Find where the given text appears and provide that cell's center as [X, Y] coordinate. 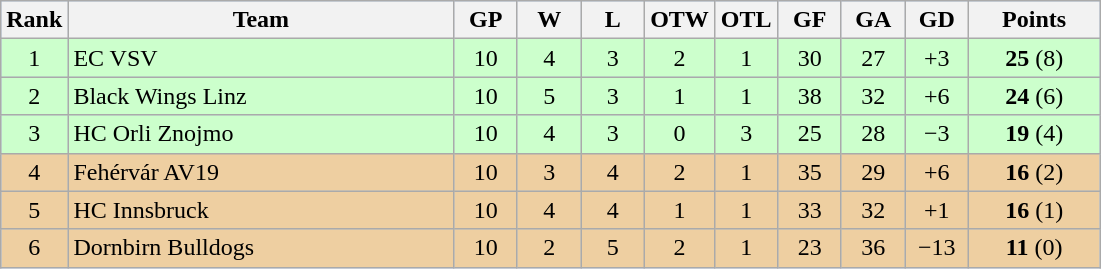
GA [873, 20]
27 [873, 58]
−13 [937, 248]
16 (1) [1034, 210]
6 [34, 248]
OTL [746, 20]
28 [873, 134]
36 [873, 248]
Fehérvár AV19 [261, 172]
16 (2) [1034, 172]
Dornbirn Bulldogs [261, 248]
GD [937, 20]
19 (4) [1034, 134]
Rank [34, 20]
W [549, 20]
HC Innsbruck [261, 210]
Team [261, 20]
0 [680, 134]
25 (8) [1034, 58]
24 (6) [1034, 96]
GF [810, 20]
38 [810, 96]
Points [1034, 20]
Black Wings Linz [261, 96]
+1 [937, 210]
HC Orli Znojmo [261, 134]
EC VSV [261, 58]
30 [810, 58]
OTW [680, 20]
L [613, 20]
33 [810, 210]
GP [486, 20]
25 [810, 134]
23 [810, 248]
29 [873, 172]
+3 [937, 58]
35 [810, 172]
11 (0) [1034, 248]
−3 [937, 134]
